Return the [X, Y] coordinate for the center point of the cell that contains the specified text.  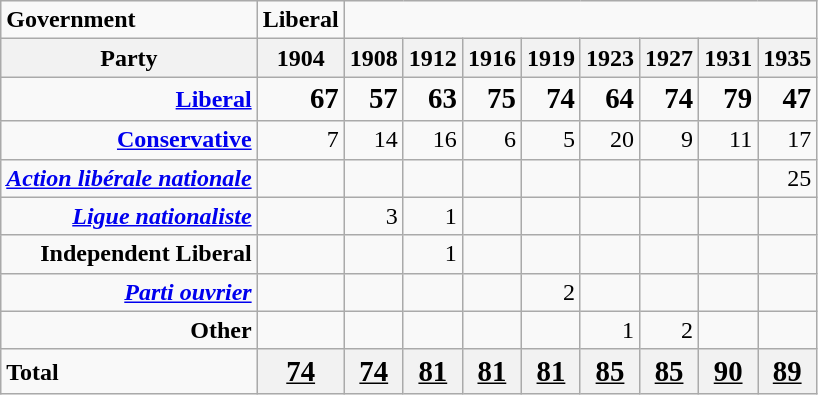
Other [129, 330]
64 [610, 99]
5 [550, 140]
17 [788, 140]
3 [374, 216]
11 [728, 140]
16 [432, 140]
1931 [728, 58]
89 [788, 371]
1916 [492, 58]
1923 [610, 58]
Party [129, 58]
47 [788, 99]
67 [300, 99]
7 [300, 140]
6 [492, 140]
14 [374, 140]
79 [728, 99]
Government [129, 20]
Conservative [129, 140]
25 [788, 178]
9 [670, 140]
Ligue nationaliste [129, 216]
63 [432, 99]
1908 [374, 58]
Independent Liberal [129, 254]
1912 [432, 58]
1904 [300, 58]
57 [374, 99]
Action libérale nationale [129, 178]
1919 [550, 58]
1927 [670, 58]
1935 [788, 58]
Total [129, 371]
75 [492, 99]
Parti ouvrier [129, 292]
20 [610, 140]
90 [728, 371]
